Search for the cell housing the specified text and yield its (x, y) center coordinate. 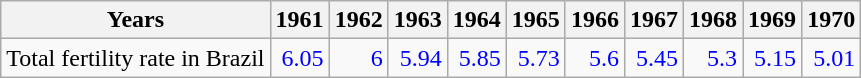
5.85 (476, 58)
5.94 (418, 58)
5.6 (594, 58)
1968 (712, 20)
1961 (300, 20)
1967 (654, 20)
1970 (832, 20)
Years (136, 20)
1966 (594, 20)
1963 (418, 20)
5.01 (832, 58)
5.45 (654, 58)
5.3 (712, 58)
1969 (772, 20)
1962 (358, 20)
5.15 (772, 58)
6.05 (300, 58)
1964 (476, 20)
6 (358, 58)
Total fertility rate in Brazil (136, 58)
5.73 (536, 58)
1965 (536, 20)
